Capture the cell that displays the provided text and extract its [X, Y] central coordinate. 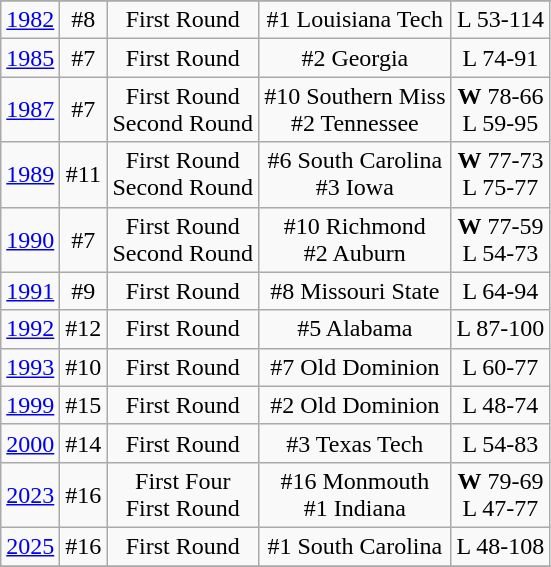
2000 [30, 443]
#2 Georgia [355, 58]
1989 [30, 174]
1992 [30, 329]
#8 Missouri State [355, 291]
#16 Monmouth#1 Indiana [355, 494]
W 79-69L 47-77 [500, 494]
#10 Southern Miss#2 Tennessee [355, 110]
#1 Louisiana Tech [355, 20]
W 77-73L 75-77 [500, 174]
W 78-66L 59-95 [500, 110]
#10 [84, 367]
#5 Alabama [355, 329]
1990 [30, 240]
1991 [30, 291]
1987 [30, 110]
L 60-77 [500, 367]
#7 Old Dominion [355, 367]
L 87-100 [500, 329]
#15 [84, 405]
#9 [84, 291]
1993 [30, 367]
W 77-59L 54-73 [500, 240]
L 74-91 [500, 58]
#12 [84, 329]
1999 [30, 405]
#8 [84, 20]
L 48-74 [500, 405]
#2 Old Dominion [355, 405]
L 48-108 [500, 546]
#11 [84, 174]
First FourFirst Round [183, 494]
2025 [30, 546]
L 54-83 [500, 443]
1982 [30, 20]
L 53-114 [500, 20]
#6 South Carolina#3 Iowa [355, 174]
L 64-94 [500, 291]
#14 [84, 443]
1985 [30, 58]
#10 Richmond#2 Auburn [355, 240]
2023 [30, 494]
#3 Texas Tech [355, 443]
#1 South Carolina [355, 546]
